Scan for the cell matching the given text and deliver its (x, y) coordinate at center. 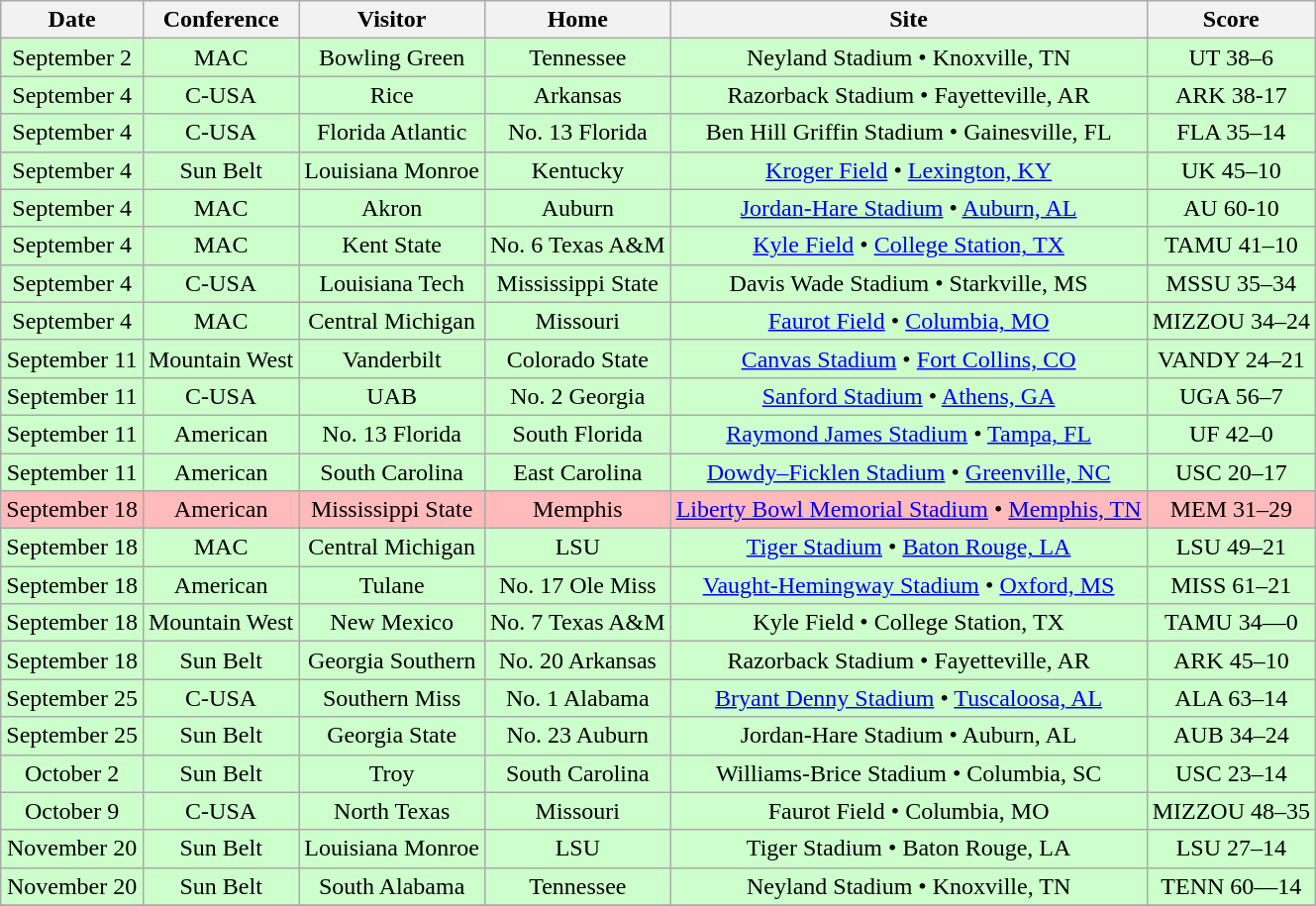
South Alabama (392, 886)
TENN 60—14 (1231, 886)
Kentucky (577, 170)
Williams-Brice Stadium • Columbia, SC (909, 773)
Troy (392, 773)
October 9 (72, 811)
Visitor (392, 20)
FLA 35–14 (1231, 133)
Bryant Denny Stadium • Tuscaloosa, AL (909, 698)
UT 38–6 (1231, 57)
TAMU 41–10 (1231, 246)
Site (909, 20)
MIZZOU 48–35 (1231, 811)
No. 17 Ole Miss (577, 585)
September 2 (72, 57)
LSU 49–21 (1231, 548)
No. 6 Texas A&M (577, 246)
Arkansas (577, 95)
No. 2 Georgia (577, 396)
AU 60-10 (1231, 208)
Sanford Stadium • Athens, GA (909, 396)
Memphis (577, 510)
ARK 38-17 (1231, 95)
Raymond James Stadium • Tampa, FL (909, 434)
TAMU 34—0 (1231, 623)
Dowdy–Ficklen Stadium • Greenville, NC (909, 472)
MIZZOU 34–24 (1231, 321)
Georgia State (392, 736)
UAB (392, 396)
UGA 56–7 (1231, 396)
Davis Wade Stadium • Starkville, MS (909, 283)
Kent State (392, 246)
Home (577, 20)
Kroger Field • Lexington, KY (909, 170)
East Carolina (577, 472)
No. 1 Alabama (577, 698)
MEM 31–29 (1231, 510)
Score (1231, 20)
Auburn (577, 208)
Conference (220, 20)
ALA 63–14 (1231, 698)
Ben Hill Griffin Stadium • Gainesville, FL (909, 133)
Vaught-Hemingway Stadium • Oxford, MS (909, 585)
Vanderbilt (392, 358)
USC 20–17 (1231, 472)
No. 23 Auburn (577, 736)
Bowling Green (392, 57)
VANDY 24–21 (1231, 358)
South Florida (577, 434)
LSU 27–14 (1231, 849)
UK 45–10 (1231, 170)
Florida Atlantic (392, 133)
AUB 34–24 (1231, 736)
Rice (392, 95)
USC 23–14 (1231, 773)
UF 42–0 (1231, 434)
New Mexico (392, 623)
No. 20 Arkansas (577, 660)
ARK 45–10 (1231, 660)
Canvas Stadium • Fort Collins, CO (909, 358)
Akron (392, 208)
MSSU 35–34 (1231, 283)
Colorado State (577, 358)
Tulane (392, 585)
Southern Miss (392, 698)
Georgia Southern (392, 660)
Louisiana Tech (392, 283)
October 2 (72, 773)
Liberty Bowl Memorial Stadium • Memphis, TN (909, 510)
Date (72, 20)
No. 7 Texas A&M (577, 623)
North Texas (392, 811)
MISS 61–21 (1231, 585)
